Locate the cell with the specified text and output its [x, y] center coordinate. 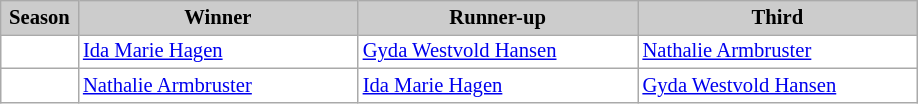
Third [778, 17]
Runner-up [498, 17]
Winner [218, 17]
Season [40, 17]
